Pinpoint the cell where the given text exists, returning its [x, y] midpoint coordinate. 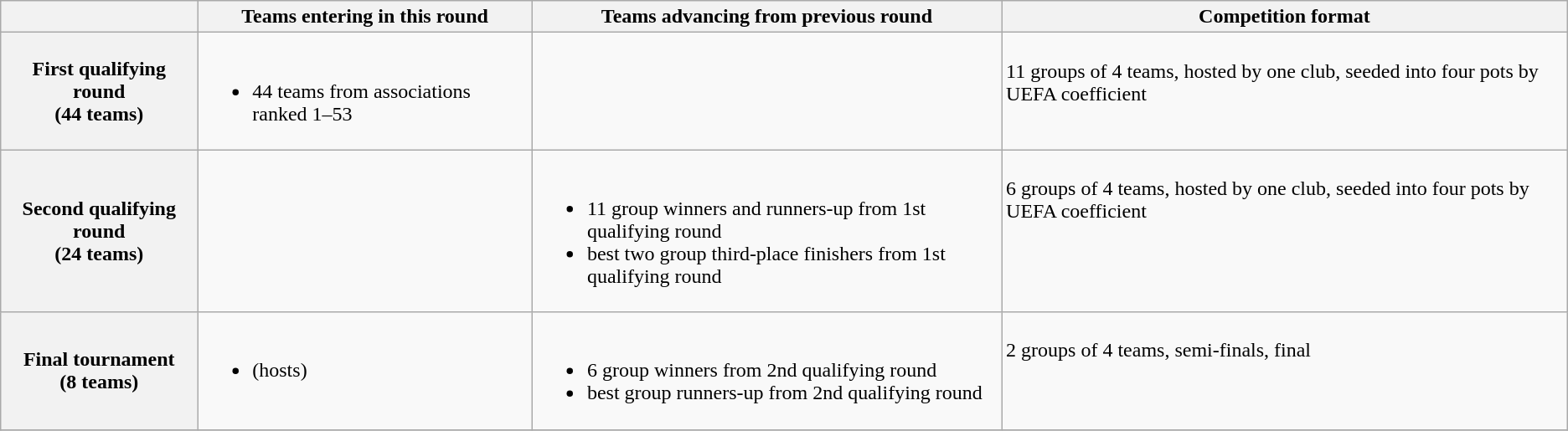
6 group winners from 2nd qualifying roundbest group runners-up from 2nd qualifying round [766, 371]
Teams advancing from previous round [766, 17]
2 groups of 4 teams, semi-finals, final [1285, 371]
Teams entering in this round [365, 17]
Final tournament (8 teams) [99, 371]
6 groups of 4 teams, hosted by one club, seeded into four pots by UEFA coefficient [1285, 231]
11 groups of 4 teams, hosted by one club, seeded into four pots by UEFA coefficient [1285, 91]
First qualifying round (44 teams) [99, 91]
11 group winners and runners-up from 1st qualifying roundbest two group third-place finishers from 1st qualifying round [766, 231]
44 teams from associations ranked 1–53 [365, 91]
Second qualifying round (24 teams) [99, 231]
Competition format [1285, 17]
(hosts) [365, 371]
